Search for the cell housing the specified text and yield its [x, y] center coordinate. 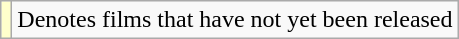
Denotes films that have not yet been released [235, 20]
